Output the [x, y] coordinate of the center of the cell containing the given text.  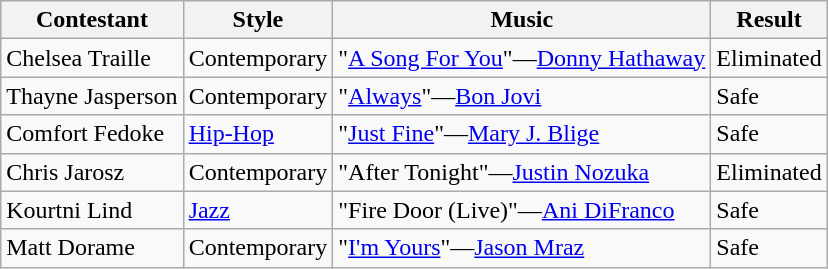
"I'm Yours"—Jason Mraz [522, 248]
Matt Dorame [92, 248]
Kourtni Lind [92, 210]
Jazz [258, 210]
Music [522, 20]
"After Tonight"—Justin Nozuka [522, 172]
"Always"—Bon Jovi [522, 96]
Comfort Fedoke [92, 134]
"A Song For You"—Donny Hathaway [522, 58]
Result [769, 20]
"Just Fine"—Mary J. Blige [522, 134]
"Fire Door (Live)"—Ani DiFranco [522, 210]
Thayne Jasperson [92, 96]
Hip-Hop [258, 134]
Style [258, 20]
Contestant [92, 20]
Chelsea Traille [92, 58]
Chris Jarosz [92, 172]
